For the text-containing cell, return its midpoint in (X, Y) coordinate format. 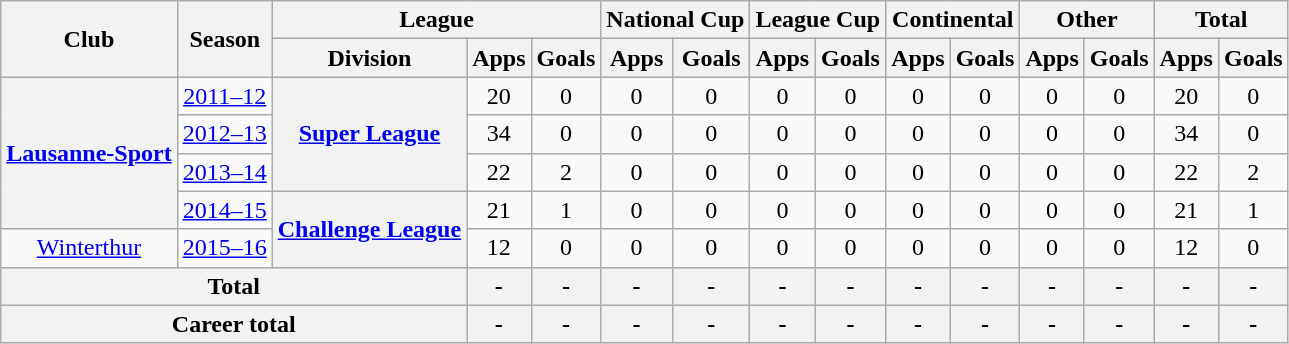
Career total (234, 324)
2011–12 (224, 96)
National Cup (676, 20)
Challenge League (369, 229)
Season (224, 39)
2015–16 (224, 248)
Continental (953, 20)
Super League (369, 134)
Division (369, 58)
Winterthur (89, 248)
Other (1087, 20)
League Cup (818, 20)
League (436, 20)
2012–13 (224, 134)
2014–15 (224, 210)
Lausanne-Sport (89, 153)
2013–14 (224, 172)
Club (89, 39)
